Locate the cell with the specified text and output its (X, Y) center coordinate. 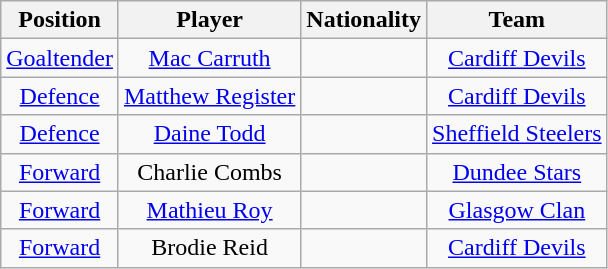
Dundee Stars (518, 172)
Mac Carruth (209, 58)
Charlie Combs (209, 172)
Team (518, 20)
Goaltender (60, 58)
Matthew Register (209, 96)
Sheffield Steelers (518, 134)
Position (60, 20)
Mathieu Roy (209, 210)
Daine Todd (209, 134)
Brodie Reid (209, 248)
Player (209, 20)
Glasgow Clan (518, 210)
Nationality (364, 20)
